Find where the given text appears and provide that cell's center as (X, Y) coordinate. 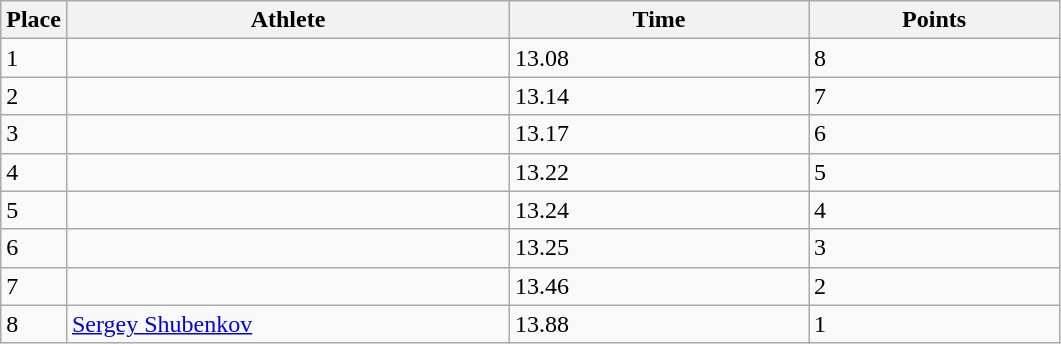
13.25 (660, 248)
Athlete (288, 20)
Sergey Shubenkov (288, 324)
13.46 (660, 286)
13.14 (660, 96)
13.17 (660, 134)
Points (934, 20)
Place (34, 20)
13.22 (660, 172)
Time (660, 20)
13.24 (660, 210)
13.08 (660, 58)
13.88 (660, 324)
